Scan for the cell matching the given text and deliver its (x, y) coordinate at center. 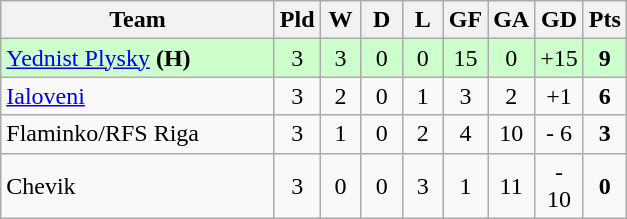
6 (604, 96)
GF (465, 20)
11 (512, 186)
+1 (560, 96)
Pld (297, 20)
Yednist Plysky (H) (138, 58)
Flaminko/RFS Riga (138, 134)
GA (512, 20)
15 (465, 58)
- 10 (560, 186)
Chevik (138, 186)
- 6 (560, 134)
+15 (560, 58)
9 (604, 58)
W (340, 20)
GD (560, 20)
D (382, 20)
Ialoveni (138, 96)
Pts (604, 20)
4 (465, 134)
10 (512, 134)
L (422, 20)
Team (138, 20)
